Detect which cell encompasses the target text, then output its [X, Y] center coordinate. 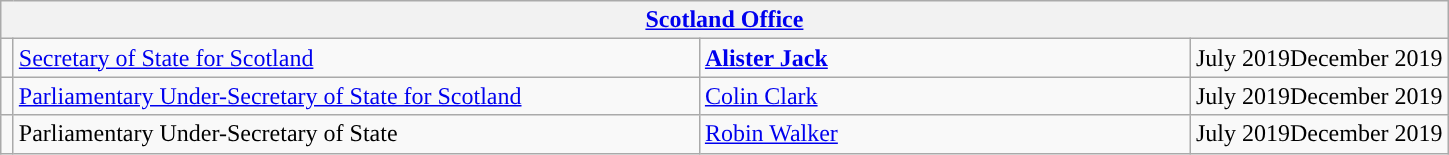
Parliamentary Under-Secretary of State [356, 134]
Parliamentary Under-Secretary of State for Scotland [356, 96]
Colin Clark [944, 96]
Scotland Office [724, 20]
Alister Jack [944, 58]
Secretary of State for Scotland [356, 58]
Robin Walker [944, 134]
